From the cell containing the given text, extract its center point as (x, y) coordinate. 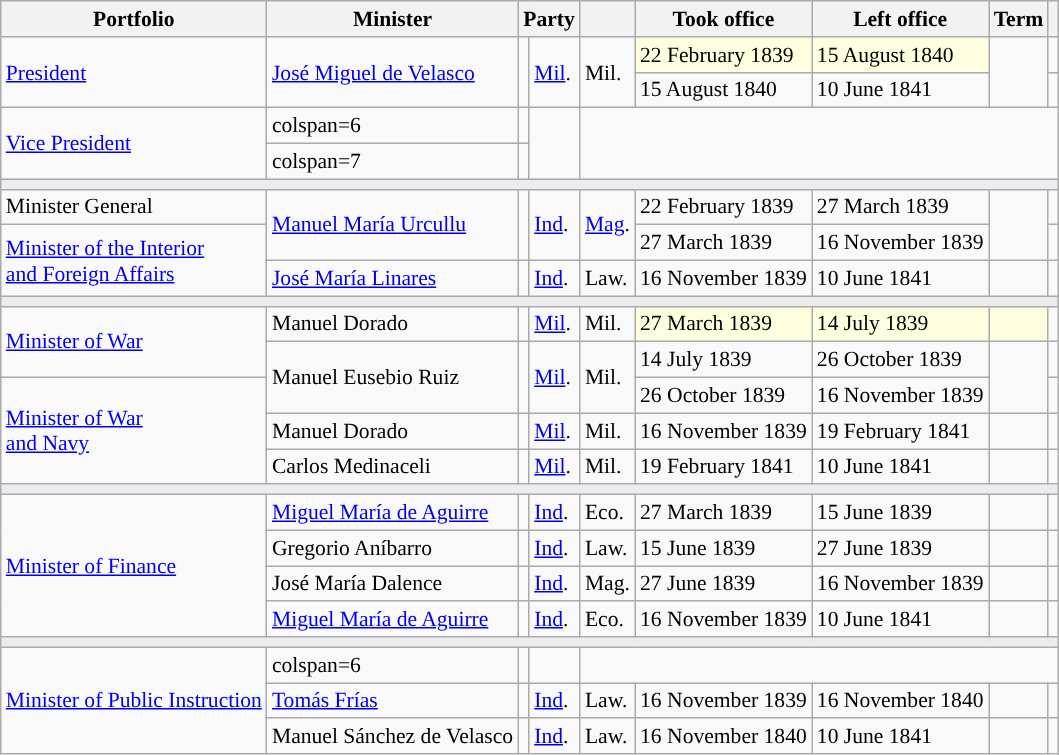
Left office (900, 19)
Manuel María Urcullu (392, 224)
José María Dalence (392, 584)
Vice President (134, 144)
Carlos Medinaceli (392, 467)
Gregorio Aníbarro (392, 548)
colspan=7 (392, 162)
Manuel Sánchez de Velasco (392, 737)
Party (549, 19)
Minister of Warand Navy (134, 432)
Portfolio (134, 19)
Manuel Eusebio Ruiz (392, 378)
Minister of Finance (134, 566)
Minister of War (134, 342)
José María Linares (392, 279)
Minister of the Interiorand Foreign Affairs (134, 260)
Minister General (134, 207)
Took office (724, 19)
Term (1019, 19)
Minister of Public Instruction (134, 700)
Tomás Frías (392, 701)
President (134, 72)
Minister (392, 19)
José Miguel de Velasco (392, 72)
